Output the [x, y] coordinate of the center of the cell containing the given text.  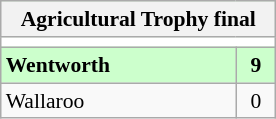
Agricultural Trophy final [138, 19]
0 [256, 101]
Wallaroo [118, 101]
9 [256, 65]
Wentworth [118, 65]
